Identify which cell holds the provided text, then report its [X, Y] central coordinate. 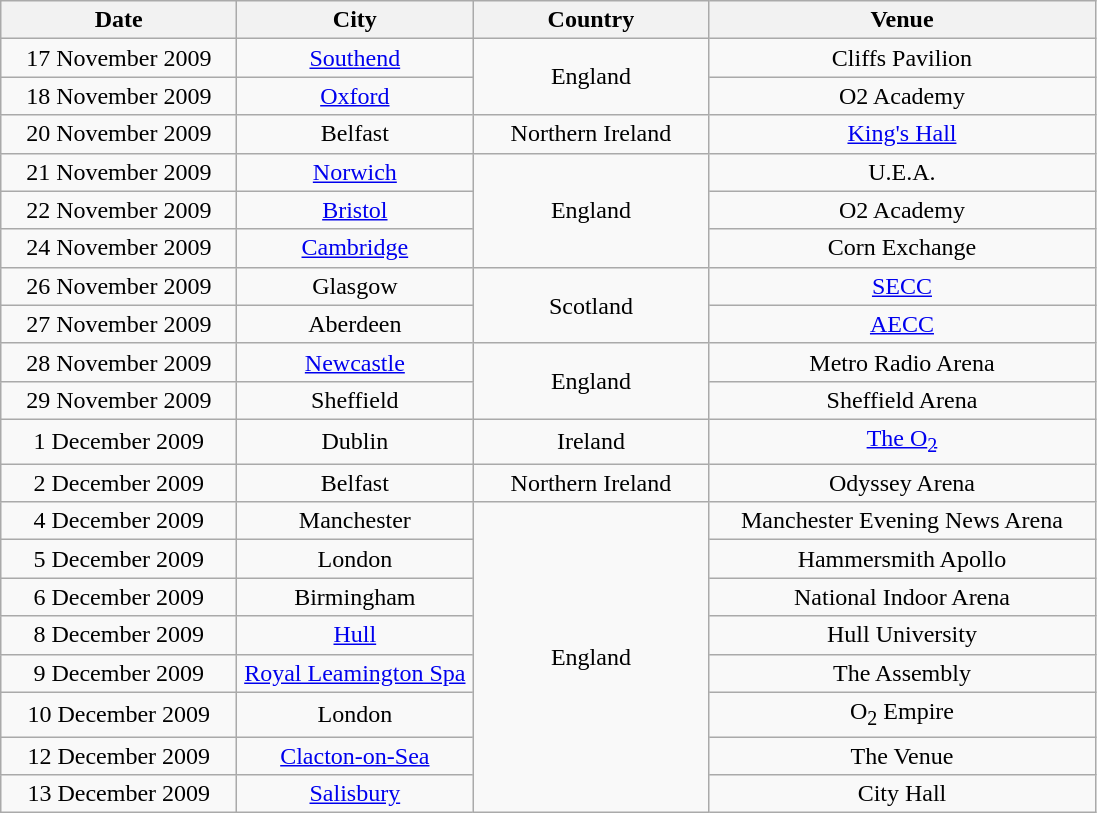
Manchester Evening News Arena [902, 521]
Salisbury [355, 794]
Hull University [902, 635]
6 December 2009 [119, 597]
5 December 2009 [119, 559]
Dublin [355, 441]
20 November 2009 [119, 134]
18 November 2009 [119, 96]
22 November 2009 [119, 210]
Country [591, 20]
City [355, 20]
City Hall [902, 794]
Manchester [355, 521]
12 December 2009 [119, 755]
King's Hall [902, 134]
26 November 2009 [119, 286]
Newcastle [355, 362]
SECC [902, 286]
The Assembly [902, 673]
Southend [355, 58]
Ireland [591, 441]
Birmingham [355, 597]
Glasgow [355, 286]
28 November 2009 [119, 362]
Venue [902, 20]
AECC [902, 324]
13 December 2009 [119, 794]
Royal Leamington Spa [355, 673]
The Venue [902, 755]
Hull [355, 635]
Hammersmith Apollo [902, 559]
4 December 2009 [119, 521]
Sheffield [355, 400]
Cliffs Pavilion [902, 58]
Sheffield Arena [902, 400]
17 November 2009 [119, 58]
Oxford [355, 96]
8 December 2009 [119, 635]
Date [119, 20]
27 November 2009 [119, 324]
Norwich [355, 172]
Corn Exchange [902, 248]
The O2 [902, 441]
Metro Radio Arena [902, 362]
O2 Empire [902, 714]
9 December 2009 [119, 673]
National Indoor Arena [902, 597]
Aberdeen [355, 324]
Odyssey Arena [902, 483]
1 December 2009 [119, 441]
21 November 2009 [119, 172]
U.E.A. [902, 172]
29 November 2009 [119, 400]
Scotland [591, 305]
Bristol [355, 210]
2 December 2009 [119, 483]
24 November 2009 [119, 248]
Cambridge [355, 248]
10 December 2009 [119, 714]
Clacton-on-Sea [355, 755]
